Provide the (X, Y) coordinate of the cell's center where the given text is located.  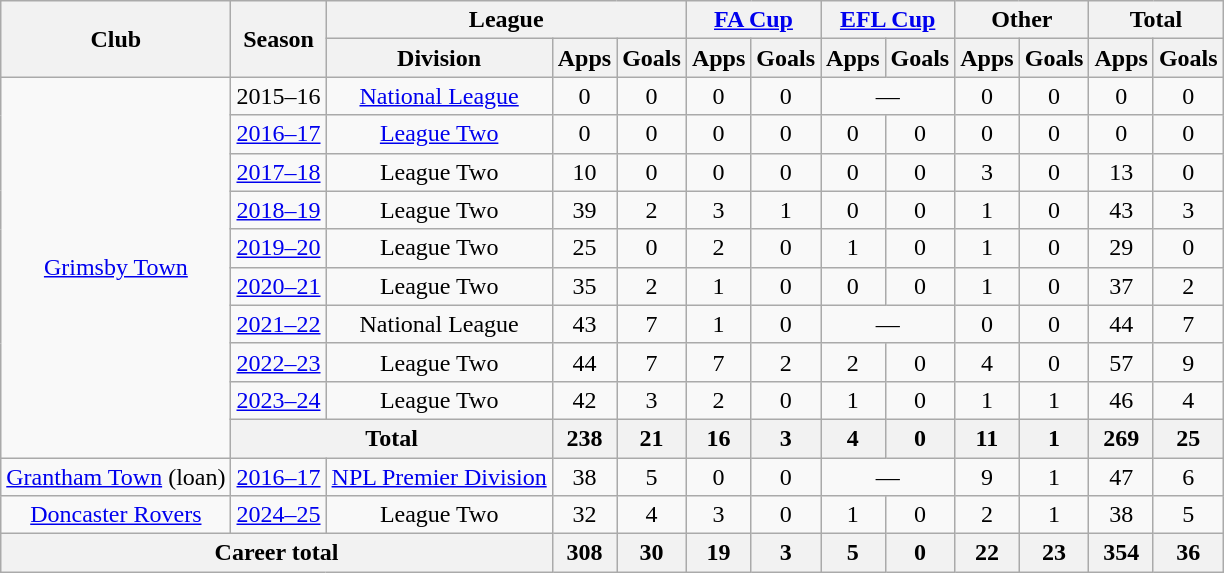
6 (1188, 477)
Grimsby Town (116, 268)
2021–22 (278, 324)
11 (987, 438)
2023–24 (278, 400)
269 (1121, 438)
2022–23 (278, 362)
32 (584, 515)
2017–18 (278, 172)
30 (652, 553)
Grantham Town (loan) (116, 477)
2024–25 (278, 515)
36 (1188, 553)
Club (116, 39)
35 (584, 286)
19 (718, 553)
29 (1121, 248)
10 (584, 172)
Season (278, 39)
39 (584, 210)
22 (987, 553)
238 (584, 438)
Division (439, 58)
16 (718, 438)
23 (1054, 553)
354 (1121, 553)
2018–19 (278, 210)
Doncaster Rovers (116, 515)
42 (584, 400)
47 (1121, 477)
FA Cup (753, 20)
2020–21 (278, 286)
13 (1121, 172)
2019–20 (278, 248)
2015–16 (278, 96)
46 (1121, 400)
37 (1121, 286)
EFL Cup (888, 20)
Other (1022, 20)
League (506, 20)
21 (652, 438)
57 (1121, 362)
308 (584, 553)
Career total (276, 553)
NPL Premier Division (439, 477)
